Extract the [x, y] coordinate from the center of the cell holding the provided text.  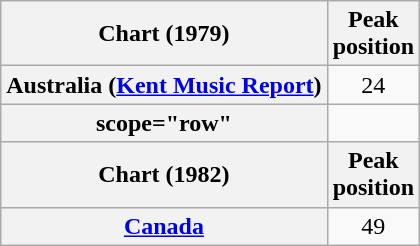
Australia (Kent Music Report) [164, 85]
Canada [164, 226]
Chart (1982) [164, 174]
scope="row" [164, 123]
Chart (1979) [164, 34]
49 [373, 226]
24 [373, 85]
